Scan for the cell matching the given text and deliver its (x, y) coordinate at center. 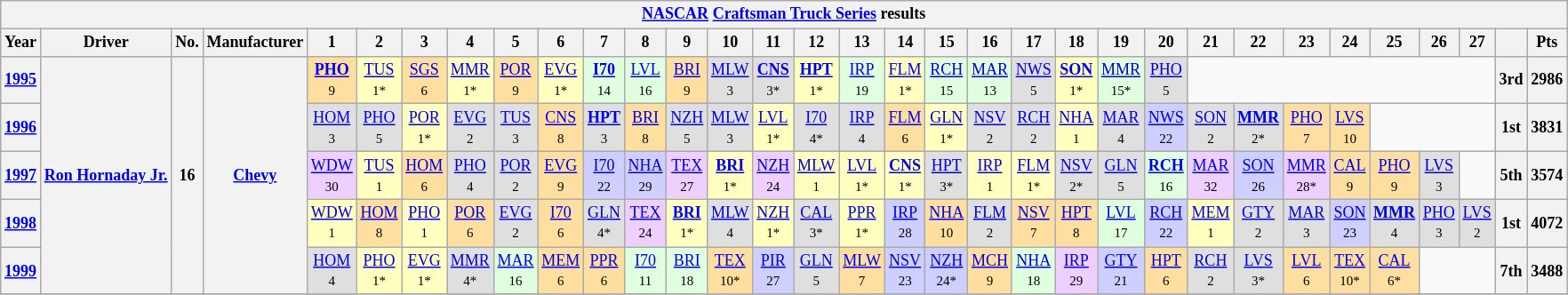
HOM3 (332, 128)
I7011 (645, 271)
PPR1* (862, 223)
2 (379, 43)
13 (862, 43)
MAR32 (1211, 175)
1999 (21, 271)
MMR2* (1259, 128)
LVS3 (1438, 175)
GTY21 (1122, 271)
MMR15* (1122, 80)
MLW1 (816, 175)
14 (905, 43)
IRP29 (1076, 271)
Pts (1547, 43)
PHO3 (1438, 223)
LVS3* (1259, 271)
MMR4* (471, 271)
4072 (1547, 223)
FLM6 (905, 128)
SGS6 (425, 80)
CNS3* (773, 80)
NHA18 (1033, 271)
IRP28 (905, 223)
NSV7 (1033, 223)
NSV2* (1076, 175)
I7022 (604, 175)
MMR4 (1395, 223)
PIR27 (773, 271)
WDW1 (332, 223)
PHO4 (471, 175)
15 (947, 43)
HOM6 (425, 175)
NASCAR Craftsman Truck Series results (784, 14)
25 (1395, 43)
19 (1122, 43)
22 (1259, 43)
3 (425, 43)
TUS1 (379, 175)
SON1* (1076, 80)
LVL6 (1307, 271)
7th (1511, 271)
3574 (1547, 175)
9 (687, 43)
RCH22 (1166, 223)
4 (471, 43)
HOM8 (379, 223)
20 (1166, 43)
NHA10 (947, 223)
IRP4 (862, 128)
MAR13 (990, 80)
CNS8 (561, 128)
NSV23 (905, 271)
CNS1* (905, 175)
GTY2 (1259, 223)
1998 (21, 223)
SON23 (1349, 223)
HPT3* (947, 175)
MAR4 (1122, 128)
Ron Hornaday Jr. (106, 175)
21 (1211, 43)
CAL9 (1349, 175)
24 (1349, 43)
PHO7 (1307, 128)
1 (332, 43)
PPR6 (604, 271)
10 (731, 43)
NSV2 (990, 128)
POR1* (425, 128)
RCH15 (947, 80)
POR9 (516, 80)
NWS5 (1033, 80)
MLW7 (862, 271)
LVS10 (1349, 128)
PHO1 (425, 223)
LVS2 (1477, 223)
MEM1 (1211, 223)
SON26 (1259, 175)
Year (21, 43)
POR6 (471, 223)
NWS22 (1166, 128)
TEX27 (687, 175)
IRP19 (862, 80)
HPT3 (604, 128)
RCH16 (1166, 175)
11 (773, 43)
NZH24 (773, 175)
18 (1076, 43)
17 (1033, 43)
MEM6 (561, 271)
NHA1 (1076, 128)
Chevy (254, 175)
I704* (816, 128)
WDW30 (332, 175)
MCH9 (990, 271)
HOM4 (332, 271)
3rd (1511, 80)
TUS3 (516, 128)
1996 (21, 128)
No. (187, 43)
PHO1* (379, 271)
26 (1438, 43)
Manufacturer (254, 43)
23 (1307, 43)
BRI18 (687, 271)
7 (604, 43)
MMR1* (471, 80)
IRP1 (990, 175)
NZH1* (773, 223)
MAR3 (1307, 223)
SON2 (1211, 128)
NZH5 (687, 128)
FLM2 (990, 223)
BRI8 (645, 128)
NZH24* (947, 271)
1995 (21, 80)
BRI9 (687, 80)
CAL3* (816, 223)
6 (561, 43)
27 (1477, 43)
HPT6 (1166, 271)
I7014 (604, 80)
12 (816, 43)
1997 (21, 175)
LVL17 (1122, 223)
8 (645, 43)
HPT8 (1076, 223)
LVL16 (645, 80)
HPT1* (816, 80)
3488 (1547, 271)
EVG9 (561, 175)
5th (1511, 175)
3831 (1547, 128)
TUS1* (379, 80)
I706 (561, 223)
GLN4* (604, 223)
CAL6* (1395, 271)
2986 (1547, 80)
NHA29 (645, 175)
5 (516, 43)
MMR28* (1307, 175)
TEX24 (645, 223)
GLN1* (947, 128)
MLW4 (731, 223)
Driver (106, 43)
POR2 (516, 175)
MAR16 (516, 271)
